From the cell containing the given text, extract its center point as (X, Y) coordinate. 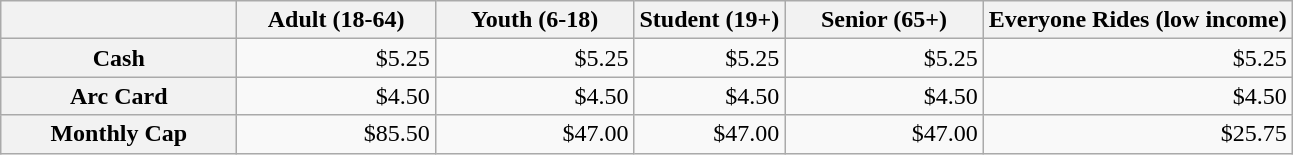
Adult (18-64) (336, 20)
Everyone Rides (low income) (1138, 20)
Youth (6-18) (534, 20)
Monthly Cap (119, 134)
Arc Card (119, 96)
Student (19+) (710, 20)
Cash (119, 58)
$25.75 (1138, 134)
$85.50 (336, 134)
Senior (65+) (884, 20)
